Scan for the cell matching the given text and deliver its (x, y) coordinate at center. 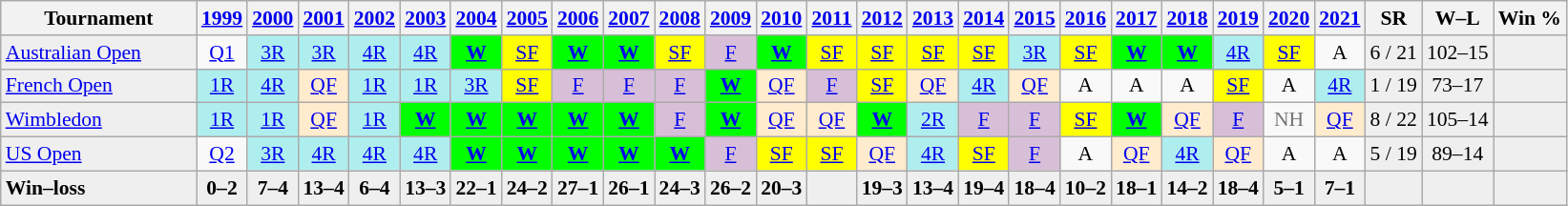
19–3 (882, 188)
2009 (731, 18)
Australian Open (99, 52)
2010 (781, 18)
6–4 (374, 188)
19–4 (983, 188)
NH (1288, 120)
20–3 (781, 188)
2001 (323, 18)
2004 (475, 18)
14–2 (1187, 188)
105–14 (1458, 120)
89–14 (1458, 154)
US Open (99, 154)
Win–loss (99, 188)
W–L (1458, 18)
13–3 (426, 188)
6 / 21 (1393, 52)
2008 (679, 18)
26–1 (628, 188)
2017 (1136, 18)
2019 (1239, 18)
1 / 19 (1393, 86)
24–3 (679, 188)
Q1 (221, 52)
7–4 (273, 188)
24–2 (527, 188)
27–1 (578, 188)
10–2 (1086, 188)
2016 (1086, 18)
2021 (1340, 18)
18–1 (1136, 188)
5 / 19 (1393, 154)
0–2 (221, 188)
Wimbledon (99, 120)
2014 (983, 18)
2013 (933, 18)
Win % (1530, 18)
1999 (221, 18)
2002 (374, 18)
26–2 (731, 188)
2006 (578, 18)
102–15 (1458, 52)
73–17 (1458, 86)
2R (933, 120)
2005 (527, 18)
7–1 (1340, 188)
2015 (1035, 18)
2018 (1187, 18)
2020 (1288, 18)
SR (1393, 18)
2003 (426, 18)
Tournament (99, 18)
2000 (273, 18)
2011 (831, 18)
22–1 (475, 188)
5–1 (1288, 188)
8 / 22 (1393, 120)
2007 (628, 18)
Q2 (221, 154)
French Open (99, 86)
2012 (882, 18)
